Return [x, y] of the center of cell containing provided text 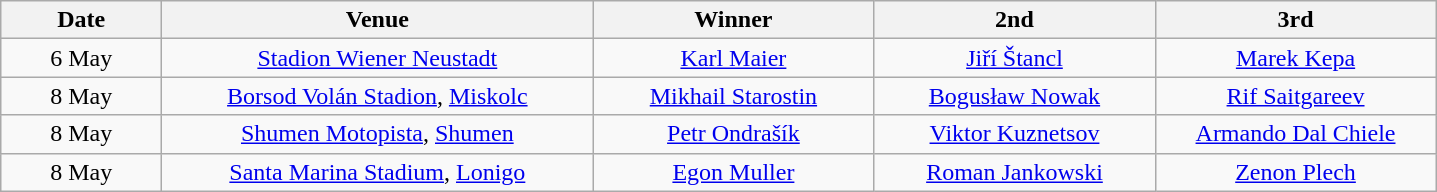
2nd [1014, 20]
Jiří Štancl [1014, 58]
Bogusław Nowak [1014, 96]
Venue [378, 20]
Mikhail Starostin [734, 96]
Roman Jankowski [1014, 172]
Armando Dal Chiele [1296, 134]
Viktor Kuznetsov [1014, 134]
Rif Saitgareev [1296, 96]
Zenon Plech [1296, 172]
Marek Kepa [1296, 58]
Karl Maier [734, 58]
3rd [1296, 20]
Santa Marina Stadium, Lonigo [378, 172]
Winner [734, 20]
Stadion Wiener Neustadt [378, 58]
6 May [82, 58]
Date [82, 20]
Borsod Volán Stadion, Miskolc [378, 96]
Petr Ondrašík [734, 134]
Egon Muller [734, 172]
Shumen Motopista, Shumen [378, 134]
